Search for the cell housing the specified text and yield its [x, y] center coordinate. 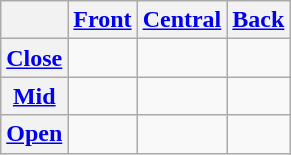
Back [258, 20]
Mid [34, 96]
Front [102, 20]
Central [182, 20]
Close [34, 58]
Open [34, 134]
